Extract the (x, y) coordinate from the center of the cell holding the provided text.  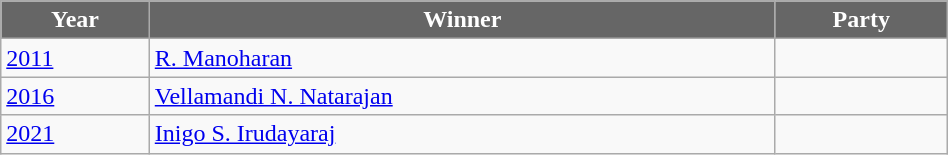
Party (861, 20)
R. Manoharan (462, 58)
Inigo S. Irudayaraj (462, 134)
2011 (75, 58)
Vellamandi N. Natarajan (462, 96)
2021 (75, 134)
Year (75, 20)
2016 (75, 96)
Winner (462, 20)
